From the cell containing the given text, extract its center point as (x, y) coordinate. 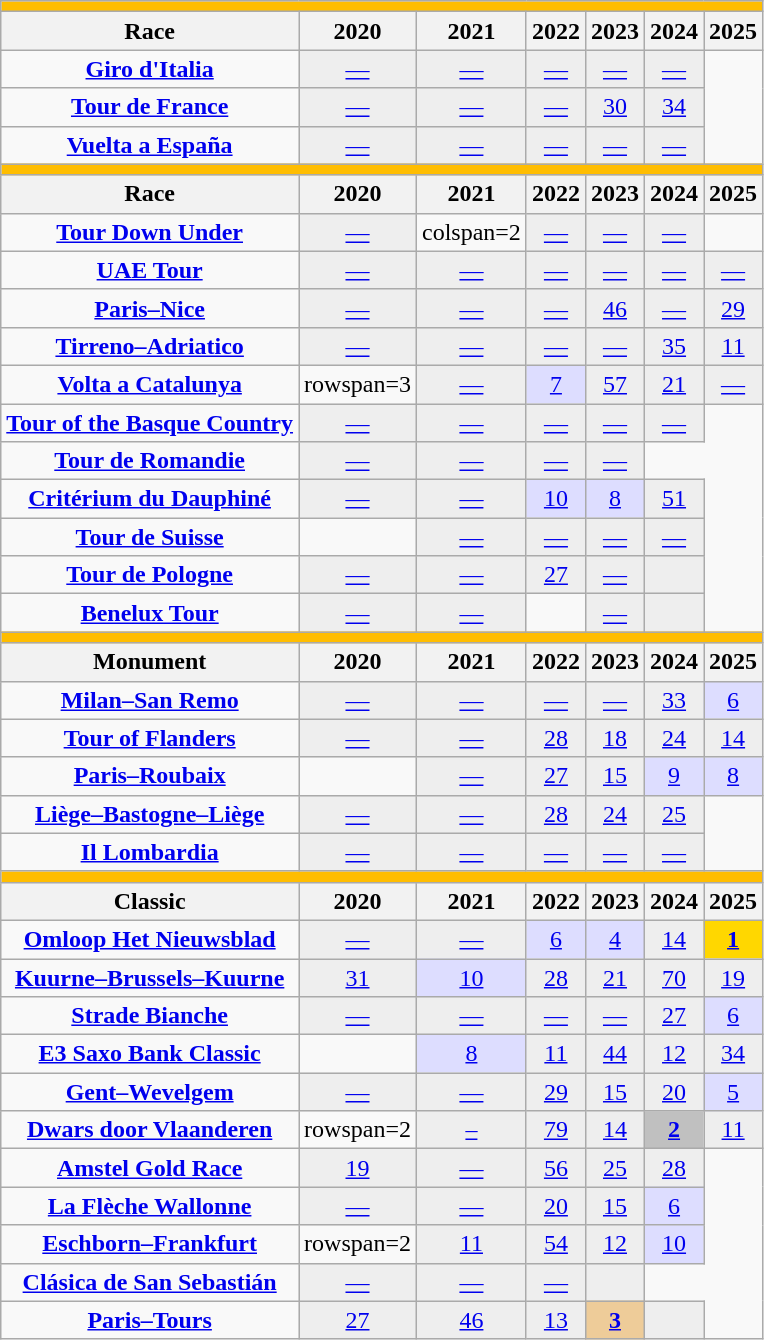
Benelux Tour (150, 613)
colspan=2 (471, 232)
5 (734, 1092)
44 (614, 1054)
9 (674, 776)
Liège–Bastogne–Liège (150, 814)
Tour Down Under (150, 232)
Eschborn–Frankfurt (150, 1244)
Il Lombardia (150, 852)
Dwars door Vlaanderen (150, 1130)
13 (556, 1320)
33 (674, 700)
Critérium du Dauphiné (150, 499)
7 (556, 384)
2 (674, 1130)
57 (614, 384)
3 (614, 1320)
E3 Saxo Bank Classic (150, 1054)
Giro d'Italia (150, 69)
Vuelta a España (150, 145)
Tour of Flanders (150, 738)
rowspan=3 (358, 384)
Paris–Tours (150, 1320)
18 (614, 738)
Paris–Nice (150, 308)
79 (556, 1130)
56 (556, 1168)
Tirreno–Adriatico (150, 346)
51 (674, 499)
La Flèche Wallonne (150, 1206)
Milan–San Remo (150, 700)
Amstel Gold Race (150, 1168)
4 (614, 939)
Strade Bianche (150, 1016)
Clásica de San Sebastián (150, 1282)
Tour of the Basque Country (150, 423)
Monument (150, 662)
31 (358, 977)
Tour de Pologne (150, 575)
Tour de Romandie (150, 461)
70 (674, 977)
UAE Tour (150, 270)
54 (556, 1244)
Kuurne–Brussels–Kuurne (150, 977)
Gent–Wevelgem (150, 1092)
Tour de Suisse (150, 537)
1 (734, 939)
Volta a Catalunya (150, 384)
Tour de France (150, 107)
Omloop Het Nieuwsblad (150, 939)
Classic (150, 901)
35 (674, 346)
30 (614, 107)
Paris–Roubaix (150, 776)
– (471, 1130)
